Locate the cell with the specified text and output its [x, y] center coordinate. 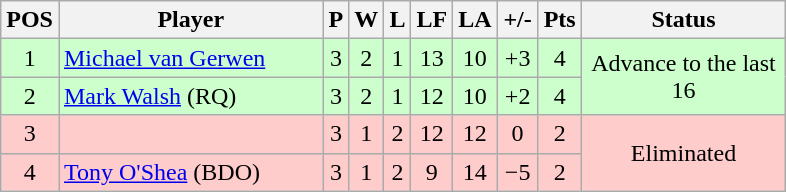
Tony O'Shea (BDO) [190, 172]
0 [518, 134]
+3 [518, 58]
14 [475, 172]
LF [432, 20]
Advance to the last 16 [684, 77]
Michael van Gerwen [190, 58]
Eliminated [684, 153]
LA [475, 20]
9 [432, 172]
13 [432, 58]
P [336, 20]
+2 [518, 96]
Mark Walsh (RQ) [190, 96]
W [366, 20]
Status [684, 20]
+/- [518, 20]
Player [190, 20]
POS [30, 20]
L [398, 20]
−5 [518, 172]
Pts [560, 20]
